Capture the cell that displays the provided text and extract its (x, y) central coordinate. 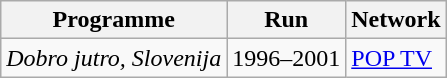
1996–2001 (286, 58)
Programme (114, 20)
Network (396, 20)
Run (286, 20)
POP TV (396, 58)
Dobro jutro, Slovenija (114, 58)
